Output the (x, y) coordinate of the center of the cell containing the given text.  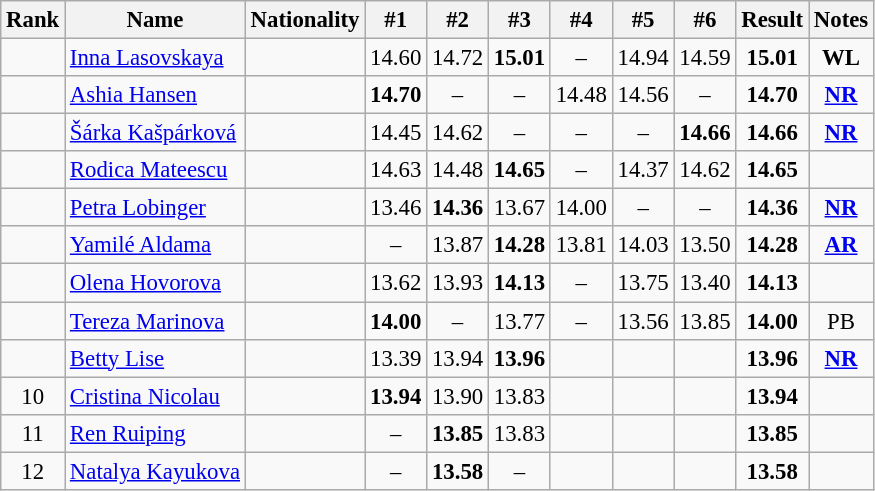
Notes (840, 20)
13.40 (705, 283)
14.94 (643, 58)
Ashia Hansen (156, 95)
14.03 (643, 245)
14.45 (396, 133)
Ren Ruiping (156, 433)
Betty Lise (156, 358)
13.90 (458, 396)
Cristina Nicolau (156, 396)
Olena Hovorova (156, 283)
WL (840, 58)
13.75 (643, 283)
#6 (705, 20)
Tereza Marinova (156, 321)
Natalya Kayukova (156, 471)
Nationality (304, 20)
13.39 (396, 358)
13.67 (519, 208)
13.46 (396, 208)
#4 (581, 20)
Inna Lasovskaya (156, 58)
13.81 (581, 245)
13.93 (458, 283)
14.72 (458, 58)
14.56 (643, 95)
Petra Lobinger (156, 208)
13.62 (396, 283)
#2 (458, 20)
Rank (33, 20)
13.56 (643, 321)
13.77 (519, 321)
#5 (643, 20)
Name (156, 20)
Result (772, 20)
Šárka Kašpárková (156, 133)
Yamilé Aldama (156, 245)
14.60 (396, 58)
14.63 (396, 170)
#1 (396, 20)
12 (33, 471)
13.50 (705, 245)
14.59 (705, 58)
Rodica Mateescu (156, 170)
AR (840, 245)
13.87 (458, 245)
14.37 (643, 170)
10 (33, 396)
#3 (519, 20)
11 (33, 433)
PB (840, 321)
